Return the [x, y] coordinate for the center point of the cell that contains the specified text.  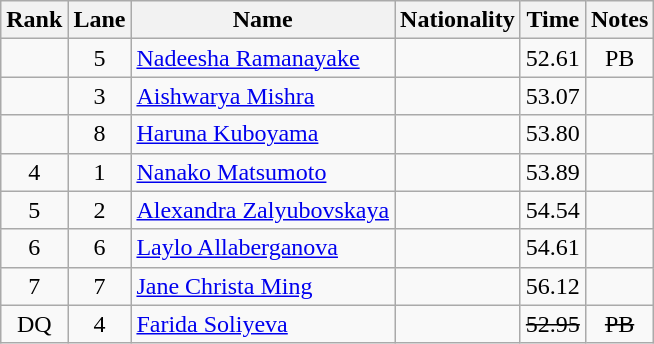
52.95 [552, 324]
8 [100, 134]
DQ [34, 324]
Name [263, 20]
52.61 [552, 58]
3 [100, 96]
Aishwarya Mishra [263, 96]
Notes [619, 20]
Lane [100, 20]
56.12 [552, 286]
53.89 [552, 172]
2 [100, 210]
Haruna Kuboyama [263, 134]
54.61 [552, 248]
Jane Christa Ming [263, 286]
53.80 [552, 134]
Time [552, 20]
Nanako Matsumoto [263, 172]
53.07 [552, 96]
54.54 [552, 210]
Alexandra Zalyubovskaya [263, 210]
Farida Soliyeva [263, 324]
1 [100, 172]
Nadeesha Ramanayake [263, 58]
Laylo Allaberganova [263, 248]
Rank [34, 20]
Nationality [458, 20]
